Provide the (X, Y) coordinate of the cell's center where the given text is located.  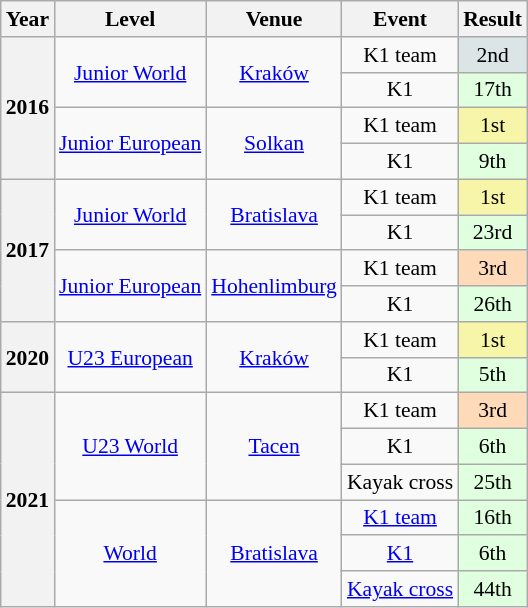
Level (130, 19)
Venue (274, 19)
World (130, 554)
2nd (492, 55)
U23 World (130, 446)
U23 European (130, 358)
2021 (28, 500)
9th (492, 162)
5th (492, 375)
Result (492, 19)
25th (492, 482)
17th (492, 90)
2020 (28, 358)
Event (400, 19)
Year (28, 19)
Hohenlimburg (274, 286)
16th (492, 518)
2016 (28, 108)
Tacen (274, 446)
26th (492, 304)
Solkan (274, 144)
44th (492, 589)
2017 (28, 250)
23rd (492, 233)
